Return the (X, Y) coordinate for the center point of the cell that contains the specified text.  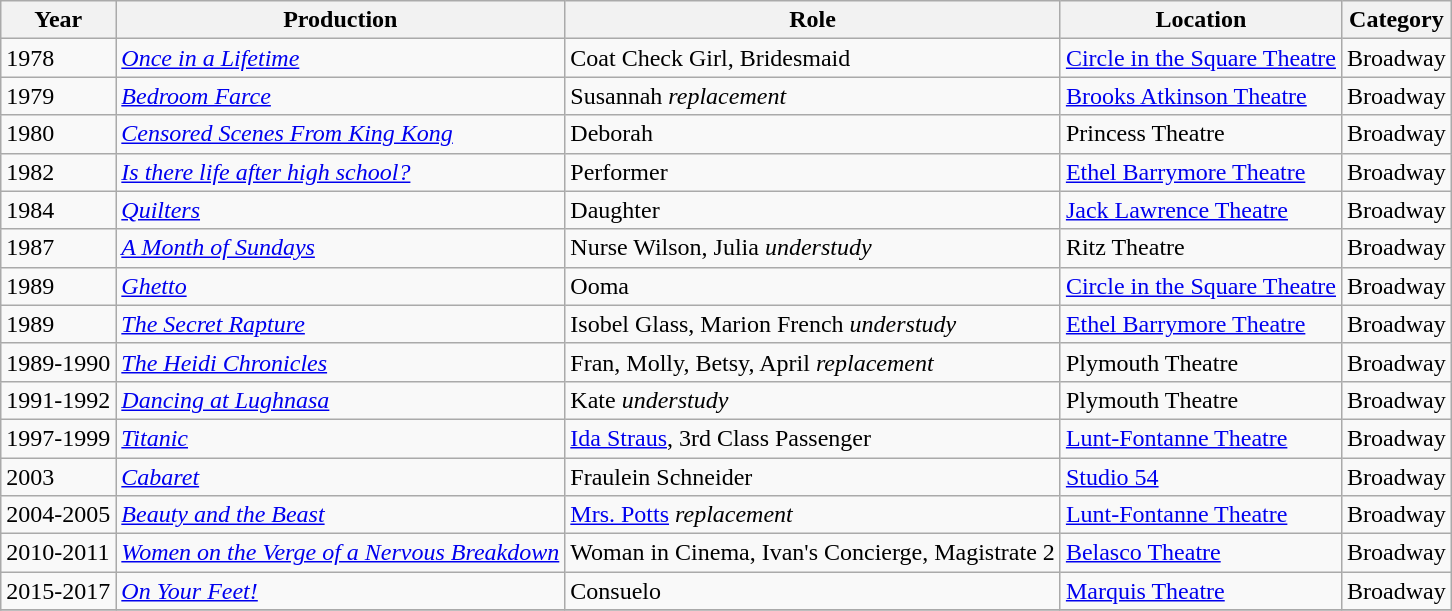
Marquis Theatre (1200, 591)
Fraulein Schneider (813, 477)
Ritz Theatre (1200, 248)
Ghetto (340, 286)
Bedroom Farce (340, 96)
Susannah replacement (813, 96)
Belasco Theatre (1200, 553)
1978 (58, 58)
Titanic (340, 438)
Once in a Lifetime (340, 58)
Performer (813, 172)
1989-1990 (58, 362)
1982 (58, 172)
Production (340, 20)
Brooks Atkinson Theatre (1200, 96)
Cabaret (340, 477)
Year (58, 20)
Coat Check Girl, Bridesmaid (813, 58)
Nurse Wilson, Julia understudy (813, 248)
On Your Feet! (340, 591)
Ida Straus, 3rd Class Passenger (813, 438)
2004-2005 (58, 515)
Daughter (813, 210)
Censored Scenes From King Kong (340, 134)
Dancing at Lughnasa (340, 400)
2010-2011 (58, 553)
Beauty and the Beast (340, 515)
Consuelo (813, 591)
Deborah (813, 134)
Is there life after high school? (340, 172)
Jack Lawrence Theatre (1200, 210)
1984 (58, 210)
A Month of Sundays (340, 248)
Women on the Verge of a Nervous Breakdown (340, 553)
1991-1992 (58, 400)
Location (1200, 20)
Ooma (813, 286)
1997-1999 (58, 438)
Fran, Molly, Betsy, April replacement (813, 362)
Mrs. Potts replacement (813, 515)
The Heidi Chronicles (340, 362)
Princess Theatre (1200, 134)
2003 (58, 477)
Isobel Glass, Marion French understudy (813, 324)
2015-2017 (58, 591)
1987 (58, 248)
Quilters (340, 210)
1979 (58, 96)
The Secret Rapture (340, 324)
1980 (58, 134)
Category (1397, 20)
Woman in Cinema, Ivan's Concierge, Magistrate 2 (813, 553)
Studio 54 (1200, 477)
Kate understudy (813, 400)
Role (813, 20)
